Scan for the cell matching the given text and deliver its [x, y] coordinate at center. 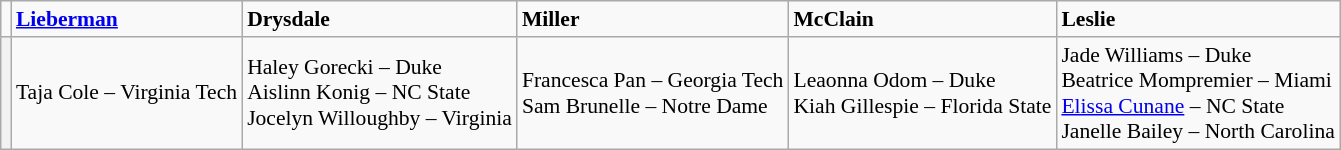
Taja Cole – Virginia Tech [126, 93]
Jade Williams – DukeBeatrice Mompremier – MiamiElissa Cunane – NC StateJanelle Bailey – North Carolina [1198, 93]
Francesca Pan – Georgia TechSam Brunelle – Notre Dame [653, 93]
Drysdale [380, 19]
Leslie [1198, 19]
Haley Gorecki – DukeAislinn Konig – NC StateJocelyn Willoughby – Virginia [380, 93]
Leaonna Odom – DukeKiah Gillespie – Florida State [922, 93]
McClain [922, 19]
Miller [653, 19]
Lieberman [126, 19]
